Return (x, y) of the center of cell containing provided text 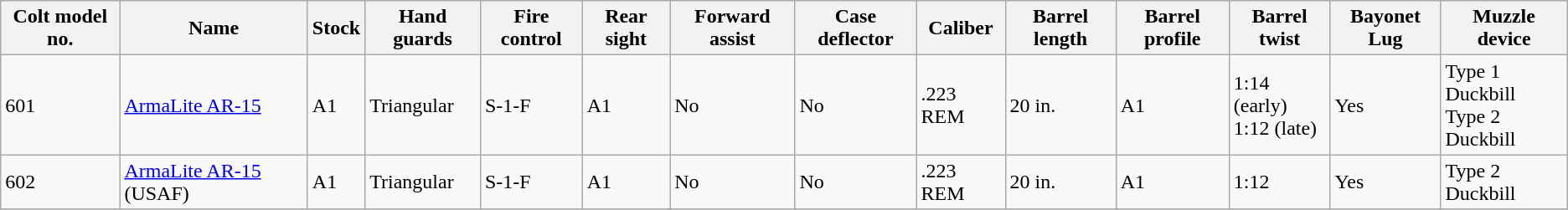
Type 1 DuckbillType 2 Duckbill (1504, 105)
Bayonet Lug (1385, 28)
ArmaLite AR-15 (USAF) (214, 182)
Muzzle device (1504, 28)
Case deflector (856, 28)
602 (60, 182)
Barrel length (1060, 28)
Type 2 Duckbill (1504, 182)
Forward assist (732, 28)
Colt model no. (60, 28)
1:14 (early)1:12 (late) (1280, 105)
Fire control (531, 28)
1:12 (1280, 182)
Barrel twist (1280, 28)
Hand guards (423, 28)
Name (214, 28)
Barrel profile (1173, 28)
Stock (336, 28)
Rear sight (627, 28)
601 (60, 105)
ArmaLite AR-15 (214, 105)
Caliber (961, 28)
